For the text-containing cell, return its midpoint in [x, y] coordinate format. 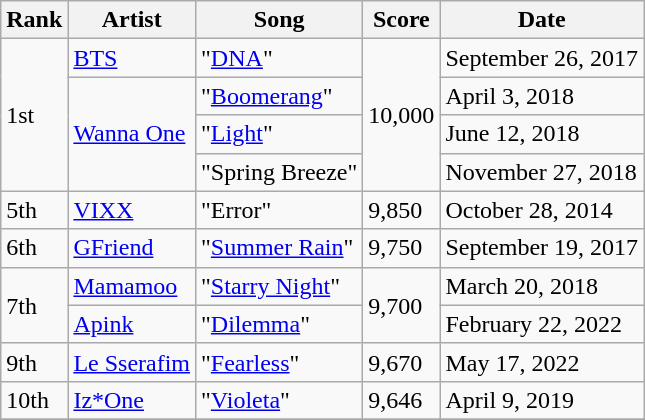
February 22, 2022 [542, 324]
Mamamoo [132, 286]
5th [34, 210]
Score [402, 20]
1st [34, 115]
"Light" [280, 134]
Le Sserafim [132, 362]
BTS [132, 58]
September 19, 2017 [542, 248]
Song [280, 20]
April 3, 2018 [542, 96]
Rank [34, 20]
10th [34, 400]
"Error" [280, 210]
"Starry Night" [280, 286]
GFriend [132, 248]
9th [34, 362]
Artist [132, 20]
9,750 [402, 248]
6th [34, 248]
"Dilemma" [280, 324]
Iz*One [132, 400]
May 17, 2022 [542, 362]
"Spring Breeze" [280, 172]
10,000 [402, 115]
Wanna One [132, 134]
June 12, 2018 [542, 134]
November 27, 2018 [542, 172]
"Boomerang" [280, 96]
October 28, 2014 [542, 210]
April 9, 2019 [542, 400]
March 20, 2018 [542, 286]
"Fearless" [280, 362]
Apink [132, 324]
9,646 [402, 400]
VIXX [132, 210]
"Summer Rain" [280, 248]
"Violeta" [280, 400]
9,850 [402, 210]
Date [542, 20]
"DNA" [280, 58]
September 26, 2017 [542, 58]
9,700 [402, 305]
9,670 [402, 362]
7th [34, 305]
